For the text-containing cell, return its midpoint in [x, y] coordinate format. 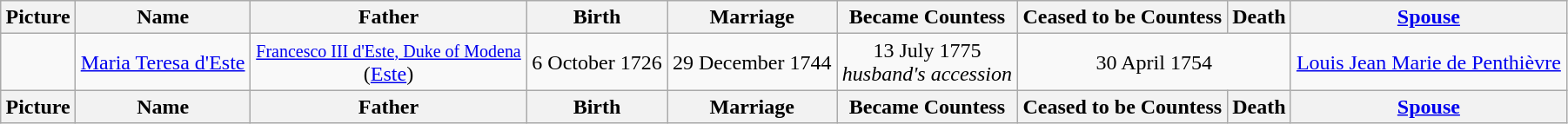
6 October 1726 [597, 62]
29 December 1744 [752, 62]
Francesco III d'Este, Duke of Modena(Este) [389, 62]
Maria Teresa d'Este [164, 62]
Louis Jean Marie de Penthièvre [1429, 62]
13 July 1775husband's accession [928, 62]
30 April 1754 [1154, 62]
